From the cell containing the given text, extract its center point as (x, y) coordinate. 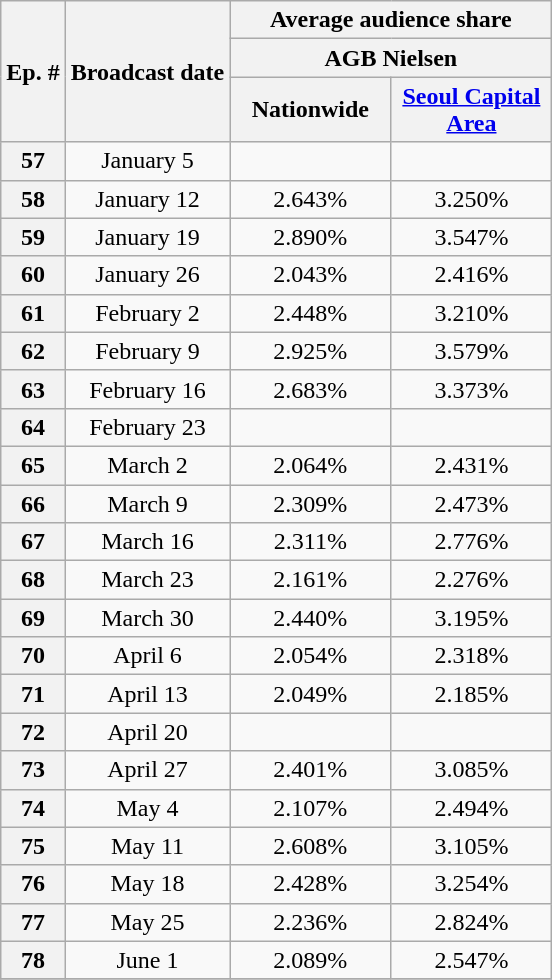
2.161% (310, 580)
March 2 (148, 465)
April 20 (148, 732)
2.824% (472, 922)
2.473% (472, 503)
71 (33, 694)
2.608% (310, 846)
78 (33, 960)
2.049% (310, 694)
Ep. # (33, 72)
Broadcast date (148, 72)
2.643% (310, 199)
77 (33, 922)
March 9 (148, 503)
March 23 (148, 580)
60 (33, 275)
2.416% (472, 275)
76 (33, 884)
2.428% (310, 884)
63 (33, 389)
May 11 (148, 846)
January 26 (148, 275)
3.105% (472, 846)
62 (33, 351)
68 (33, 580)
3.373% (472, 389)
61 (33, 313)
2.043% (310, 275)
2.925% (310, 351)
2.064% (310, 465)
2.431% (472, 465)
February 9 (148, 351)
3.085% (472, 770)
Seoul Capital Area (472, 110)
72 (33, 732)
January 12 (148, 199)
2.401% (310, 770)
66 (33, 503)
65 (33, 465)
2.054% (310, 656)
69 (33, 618)
57 (33, 161)
May 25 (148, 922)
Nationwide (310, 110)
April 27 (148, 770)
2.318% (472, 656)
3.579% (472, 351)
March 16 (148, 542)
2.683% (310, 389)
3.250% (472, 199)
AGB Nielsen (391, 58)
3.210% (472, 313)
59 (33, 237)
May 18 (148, 884)
3.254% (472, 884)
Average audience share (391, 20)
February 23 (148, 427)
2.440% (310, 618)
2.276% (472, 580)
3.195% (472, 618)
March 30 (148, 618)
2.107% (310, 808)
2.890% (310, 237)
2.547% (472, 960)
April 6 (148, 656)
2.236% (310, 922)
75 (33, 846)
2.776% (472, 542)
73 (33, 770)
January 19 (148, 237)
April 13 (148, 694)
3.547% (472, 237)
2.089% (310, 960)
February 2 (148, 313)
January 5 (148, 161)
2.448% (310, 313)
74 (33, 808)
2.309% (310, 503)
64 (33, 427)
2.311% (310, 542)
67 (33, 542)
58 (33, 199)
2.494% (472, 808)
70 (33, 656)
June 1 (148, 960)
May 4 (148, 808)
February 16 (148, 389)
2.185% (472, 694)
